Capture the cell that displays the provided text and extract its [X, Y] central coordinate. 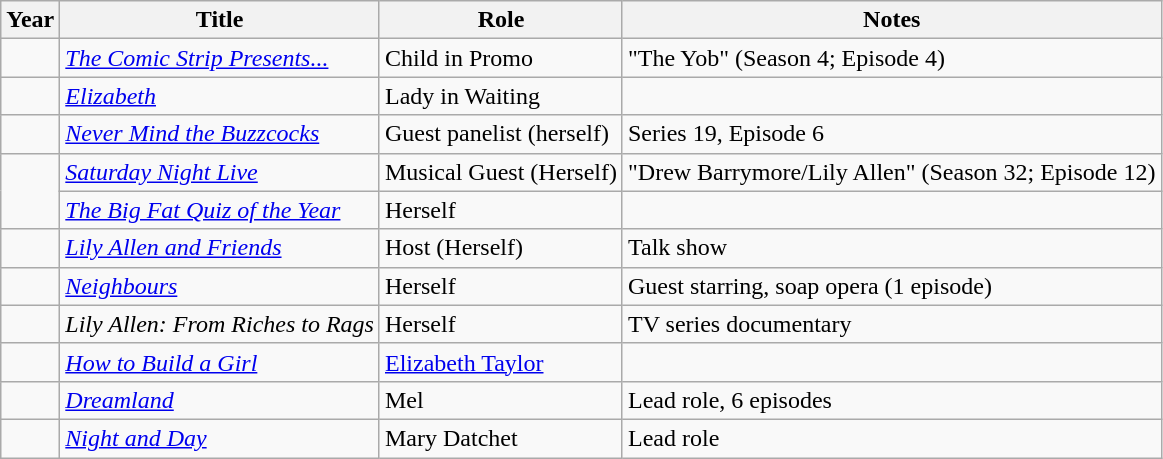
Talk show [892, 248]
"Drew Barrymore/Lily Allen" (Season 32; Episode 12) [892, 172]
Neighbours [220, 286]
Title [220, 20]
Lead role, 6 episodes [892, 400]
TV series documentary [892, 324]
Never Mind the Buzzcocks [220, 134]
How to Build a Girl [220, 362]
The Big Fat Quiz of the Year [220, 210]
Saturday Night Live [220, 172]
Dreamland [220, 400]
Lily Allen and Friends [220, 248]
Lily Allen: From Riches to Rags [220, 324]
Lead role [892, 438]
Guest starring, soap opera (1 episode) [892, 286]
Role [500, 20]
Notes [892, 20]
Lady in Waiting [500, 96]
Guest panelist (herself) [500, 134]
The Comic Strip Presents... [220, 58]
Mel [500, 400]
Elizabeth Taylor [500, 362]
Year [30, 20]
Musical Guest (Herself) [500, 172]
Mary Datchet [500, 438]
Night and Day [220, 438]
Host (Herself) [500, 248]
"The Yob" (Season 4; Episode 4) [892, 58]
Elizabeth [220, 96]
Child in Promo [500, 58]
Series 19, Episode 6 [892, 134]
